Scan for the cell matching the given text and deliver its [x, y] coordinate at center. 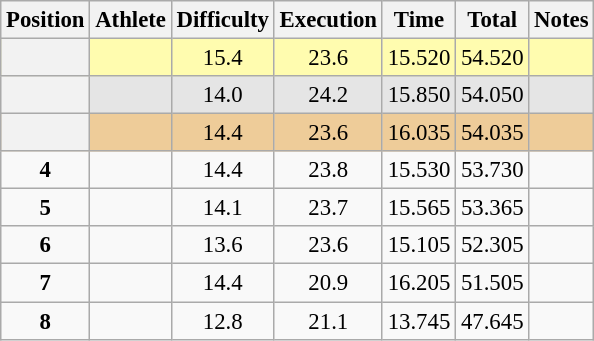
21.1 [328, 321]
5 [46, 208]
Total [492, 20]
14.1 [222, 208]
15.520 [418, 58]
23.7 [328, 208]
53.730 [492, 170]
54.050 [492, 95]
47.645 [492, 321]
6 [46, 245]
8 [46, 321]
51.505 [492, 283]
52.305 [492, 245]
20.9 [328, 283]
Notes [562, 20]
53.365 [492, 208]
54.520 [492, 58]
13.745 [418, 321]
16.035 [418, 133]
Position [46, 20]
13.6 [222, 245]
15.565 [418, 208]
14.0 [222, 95]
15.4 [222, 58]
23.8 [328, 170]
15.105 [418, 245]
7 [46, 283]
54.035 [492, 133]
Execution [328, 20]
12.8 [222, 321]
Time [418, 20]
Difficulty [222, 20]
4 [46, 170]
15.850 [418, 95]
24.2 [328, 95]
Athlete [130, 20]
16.205 [418, 283]
15.530 [418, 170]
